Find where the given text appears and provide that cell's center as [X, Y] coordinate. 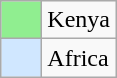
Africa [79, 58]
Kenya [79, 20]
